Locate the cell with the specified text and output its [X, Y] center coordinate. 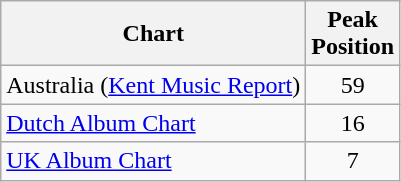
7 [353, 161]
16 [353, 123]
59 [353, 85]
UK Album Chart [154, 161]
Dutch Album Chart [154, 123]
Chart [154, 34]
PeakPosition [353, 34]
Australia (Kent Music Report) [154, 85]
